Identify which cell holds the provided text, then report its (x, y) central coordinate. 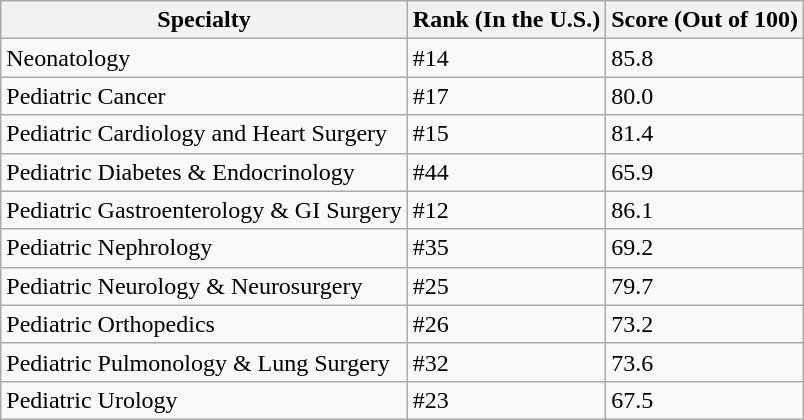
81.4 (705, 134)
Pediatric Pulmonology & Lung Surgery (204, 362)
Specialty (204, 20)
#15 (506, 134)
Pediatric Cancer (204, 96)
73.6 (705, 362)
#23 (506, 400)
Score (Out of 100) (705, 20)
#14 (506, 58)
67.5 (705, 400)
#44 (506, 172)
#35 (506, 248)
Pediatric Neurology & Neurosurgery (204, 286)
Pediatric Urology (204, 400)
Pediatric Gastroenterology & GI Surgery (204, 210)
85.8 (705, 58)
69.2 (705, 248)
80.0 (705, 96)
73.2 (705, 324)
86.1 (705, 210)
Neonatology (204, 58)
Pediatric Nephrology (204, 248)
Rank (In the U.S.) (506, 20)
Pediatric Diabetes & Endocrinology (204, 172)
Pediatric Orthopedics (204, 324)
79.7 (705, 286)
#25 (506, 286)
Pediatric Cardiology and Heart Surgery (204, 134)
65.9 (705, 172)
#32 (506, 362)
#26 (506, 324)
#17 (506, 96)
#12 (506, 210)
